Pinpoint the cell where the given text exists, returning its [X, Y] midpoint coordinate. 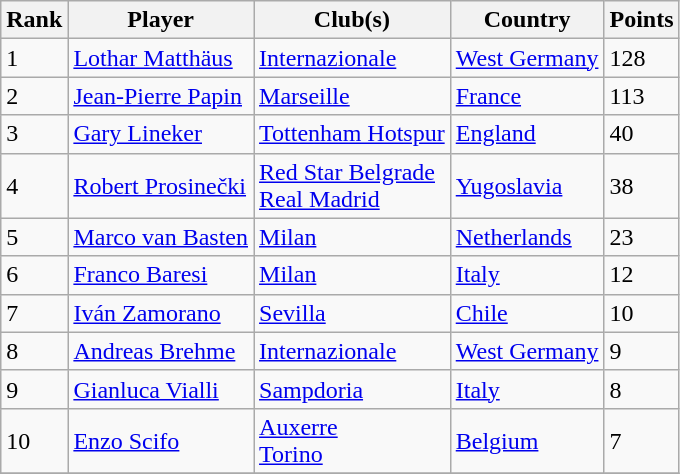
Andreas Brehme [161, 351]
Sampdoria [352, 389]
23 [642, 237]
5 [34, 237]
Lothar Matthäus [161, 58]
Enzo Scifo [161, 440]
Yugoslavia [527, 186]
Marseille [352, 96]
40 [642, 134]
12 [642, 275]
4 [34, 186]
Auxerre Torino [352, 440]
Points [642, 20]
Franco Baresi [161, 275]
Gary Lineker [161, 134]
38 [642, 186]
Netherlands [527, 237]
Red Star Belgrade Real Madrid [352, 186]
Belgium [527, 440]
6 [34, 275]
3 [34, 134]
Club(s) [352, 20]
France [527, 96]
Chile [527, 313]
113 [642, 96]
Player [161, 20]
Gianluca Vialli [161, 389]
Tottenham Hotspur [352, 134]
2 [34, 96]
Sevilla [352, 313]
Robert Prosinečki [161, 186]
Country [527, 20]
128 [642, 58]
Jean-Pierre Papin [161, 96]
Rank [34, 20]
Iván Zamorano [161, 313]
England [527, 134]
Marco van Basten [161, 237]
1 [34, 58]
